Identify which cell holds the provided text, then report its (x, y) central coordinate. 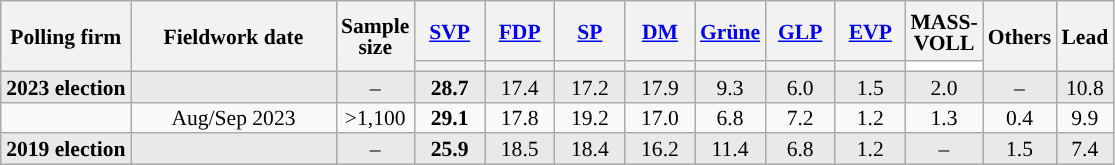
DM (660, 31)
GLP (800, 31)
FDP (520, 31)
25.9 (449, 150)
SVP (449, 31)
17.4 (520, 86)
19.2 (590, 118)
Others (1020, 36)
Grüne (730, 31)
Aug/Sep 2023 (234, 118)
Fieldwork date (234, 36)
18.5 (520, 150)
6.0 (800, 86)
EVP (870, 31)
17.0 (660, 118)
18.4 (590, 150)
28.7 (449, 86)
9.9 (1084, 118)
1.3 (944, 118)
11.4 (730, 150)
17.9 (660, 86)
2.0 (944, 86)
17.2 (590, 86)
7.2 (800, 118)
0.4 (1020, 118)
17.8 (520, 118)
MASS-VOLL (944, 31)
Polling firm (66, 36)
Lead (1084, 36)
>1,100 (375, 118)
29.1 (449, 118)
7.4 (1084, 150)
16.2 (660, 150)
10.8 (1084, 86)
SP (590, 31)
2019 election (66, 150)
Samplesize (375, 36)
9.3 (730, 86)
2023 election (66, 86)
